Output the (X, Y) coordinate of the center of the cell containing the given text.  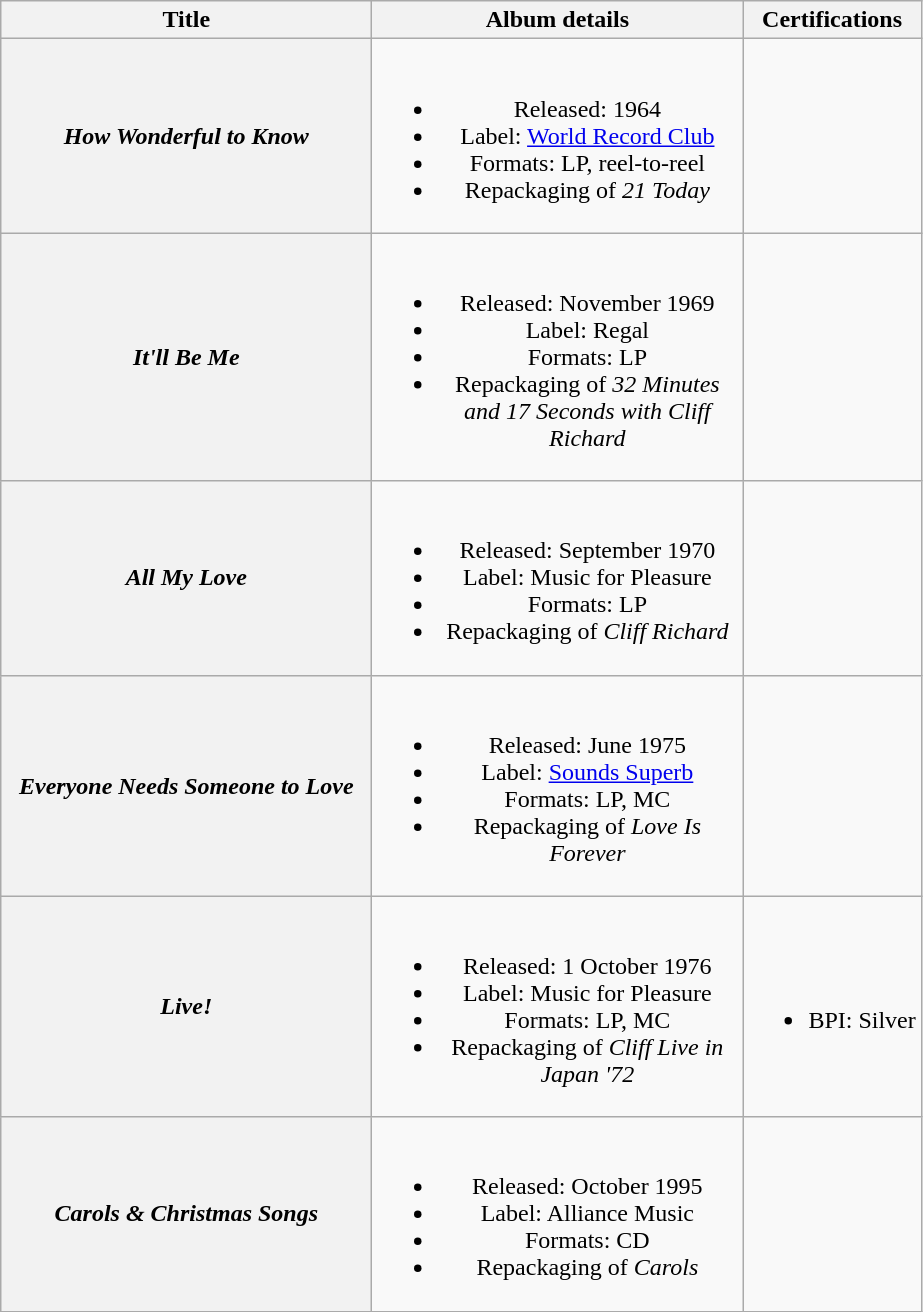
BPI: Silver (832, 1006)
All My Love (186, 578)
Certifications (832, 20)
How Wonderful to Know (186, 136)
Title (186, 20)
Released: 1964Label: World Record ClubFormats: LP, reel-to-reelRepackaging of 21 Today (558, 136)
Released: 1 October 1976Label: Music for PleasureFormats: LP, MCRepackaging of Cliff Live in Japan '72 (558, 1006)
Released: June 1975Label: Sounds SuperbFormats: LP, MCRepackaging of Love Is Forever (558, 786)
It'll Be Me (186, 357)
Released: September 1970Label: Music for PleasureFormats: LPRepackaging of Cliff Richard (558, 578)
Carols & Christmas Songs (186, 1214)
Album details (558, 20)
Released: November 1969Label: RegalFormats: LPRepackaging of 32 Minutes and 17 Seconds with Cliff Richard (558, 357)
Live! (186, 1006)
Everyone Needs Someone to Love (186, 786)
Released: October 1995Label: Alliance MusicFormats: CDRepackaging of Carols (558, 1214)
